Extract the (x, y) coordinate from the center of the cell holding the provided text.  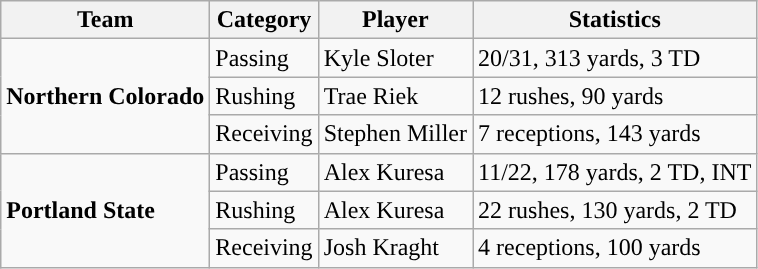
Player (395, 20)
Kyle Sloter (395, 58)
11/22, 178 yards, 2 TD, INT (615, 172)
12 rushes, 90 yards (615, 96)
Category (264, 20)
22 rushes, 130 yards, 2 TD (615, 210)
Team (106, 20)
4 receptions, 100 yards (615, 248)
Stephen Miller (395, 134)
Josh Kraght (395, 248)
Northern Colorado (106, 96)
Portland State (106, 210)
Trae Riek (395, 96)
Statistics (615, 20)
20/31, 313 yards, 3 TD (615, 58)
7 receptions, 143 yards (615, 134)
